Locate the cell with the specified text and output its [X, Y] center coordinate. 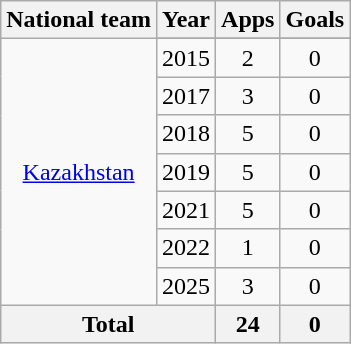
National team [79, 20]
2025 [186, 286]
Goals [315, 20]
Apps [248, 20]
Year [186, 20]
2018 [186, 134]
2017 [186, 96]
1 [248, 248]
2015 [186, 58]
Kazakhstan [79, 172]
2021 [186, 210]
2022 [186, 248]
Total [108, 324]
2 [248, 58]
2019 [186, 172]
24 [248, 324]
